Identify which cell holds the provided text, then report its (X, Y) central coordinate. 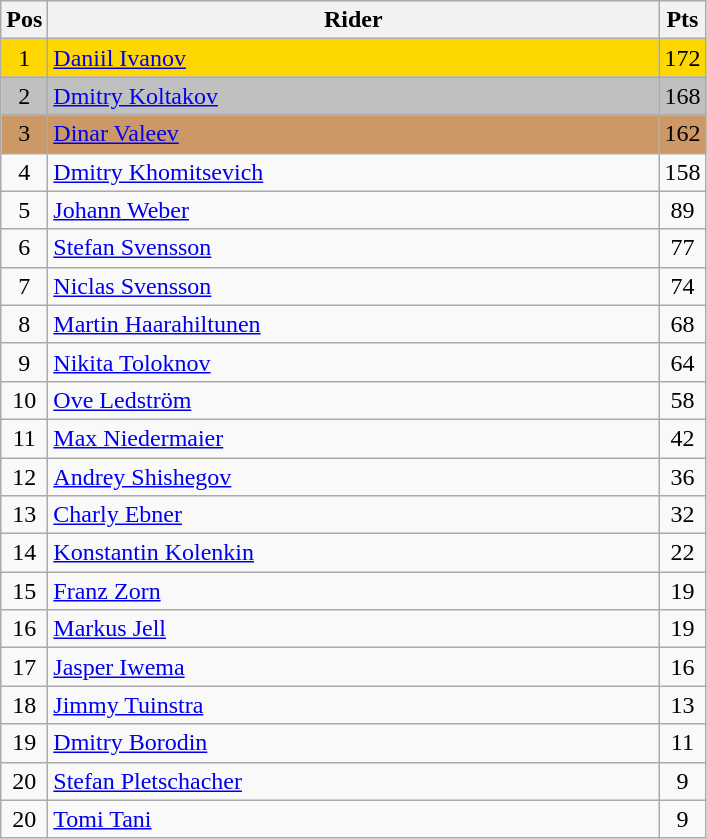
10 (24, 400)
Niclas Svensson (354, 286)
168 (682, 96)
3 (24, 134)
Dmitry Koltakov (354, 96)
Max Niedermaier (354, 438)
Martin Haarahiltunen (354, 324)
Konstantin Kolenkin (354, 553)
12 (24, 477)
Dmitry Borodin (354, 743)
Charly Ebner (354, 515)
77 (682, 248)
172 (682, 58)
22 (682, 553)
Andrey Shishegov (354, 477)
58 (682, 400)
5 (24, 210)
89 (682, 210)
Pts (682, 20)
Pos (24, 20)
1 (24, 58)
Daniil Ivanov (354, 58)
36 (682, 477)
4 (24, 172)
15 (24, 591)
2 (24, 96)
Dmitry Khomitsevich (354, 172)
18 (24, 705)
7 (24, 286)
64 (682, 362)
17 (24, 667)
158 (682, 172)
Jasper Iwema (354, 667)
162 (682, 134)
Stefan Svensson (354, 248)
Nikita Toloknov (354, 362)
Tomi Tani (354, 819)
Stefan Pletschacher (354, 781)
32 (682, 515)
8 (24, 324)
Ove Ledström (354, 400)
42 (682, 438)
14 (24, 553)
Jimmy Tuinstra (354, 705)
Johann Weber (354, 210)
6 (24, 248)
Dinar Valeev (354, 134)
Markus Jell (354, 629)
Rider (354, 20)
Franz Zorn (354, 591)
68 (682, 324)
74 (682, 286)
